Extract the (x, y) coordinate from the center of the cell holding the provided text.  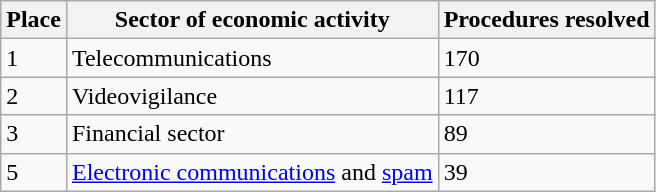
89 (546, 134)
Electronic communications and spam (252, 172)
5 (34, 172)
1 (34, 58)
2 (34, 96)
Videovigilance (252, 96)
117 (546, 96)
39 (546, 172)
Financial sector (252, 134)
170 (546, 58)
Procedures resolved (546, 20)
Sector of economic activity (252, 20)
3 (34, 134)
Place (34, 20)
Telecommunications (252, 58)
